Provide the (x, y) coordinate of the cell's center where the given text is located.  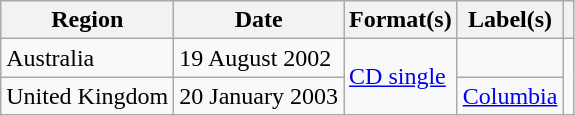
Date (259, 20)
Columbia (510, 96)
Label(s) (510, 20)
CD single (401, 77)
Australia (88, 58)
20 January 2003 (259, 96)
Format(s) (401, 20)
19 August 2002 (259, 58)
United Kingdom (88, 96)
Region (88, 20)
